Return [X, Y] of the center of cell containing provided text 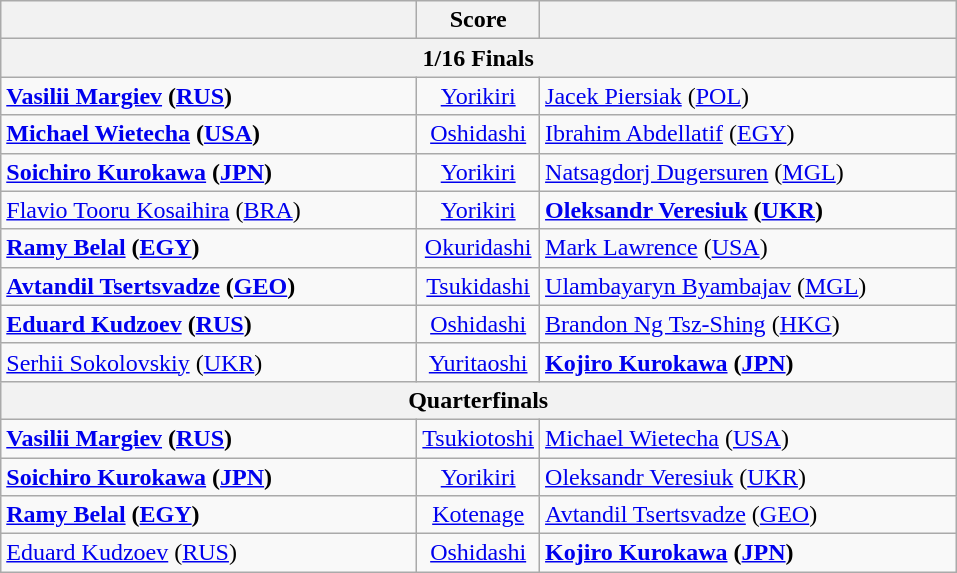
Natsagdorj Dugersuren (MGL) [748, 172]
Tsukidashi [478, 286]
Tsukiotoshi [478, 438]
Quarterfinals [478, 400]
Brandon Ng Tsz-Shing (HKG) [748, 324]
Yuritaoshi [478, 362]
1/16 Finals [478, 58]
Kotenage [478, 515]
Score [478, 20]
Jacek Piersiak (POL) [748, 96]
Mark Lawrence (USA) [748, 248]
Ulambayaryn Byambajav (MGL) [748, 286]
Ibrahim Abdellatif (EGY) [748, 134]
Okuridashi [478, 248]
Flavio Tooru Kosaihira (BRA) [209, 210]
Serhii Sokolovskiy (UKR) [209, 362]
